Provide the (X, Y) coordinate of the cell's center where the given text is located.  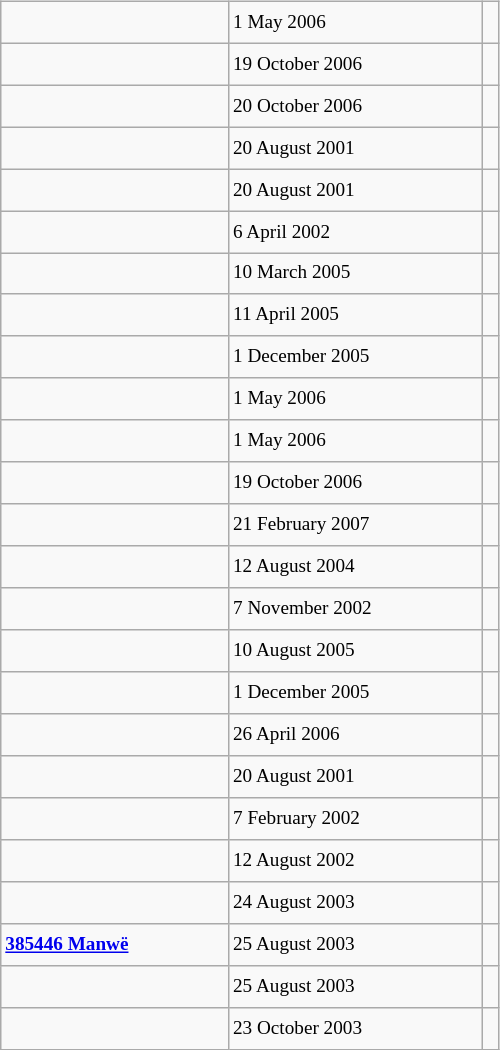
20 October 2006 (355, 106)
26 April 2006 (355, 735)
7 February 2002 (355, 819)
7 November 2002 (355, 609)
10 March 2005 (355, 274)
21 February 2007 (355, 525)
6 April 2002 (355, 232)
23 October 2003 (355, 1028)
24 August 2003 (355, 902)
10 August 2005 (355, 651)
12 August 2002 (355, 861)
11 April 2005 (355, 315)
385446 Manwë (115, 944)
12 August 2004 (355, 567)
